Scan for the cell matching the given text and deliver its [X, Y] coordinate at center. 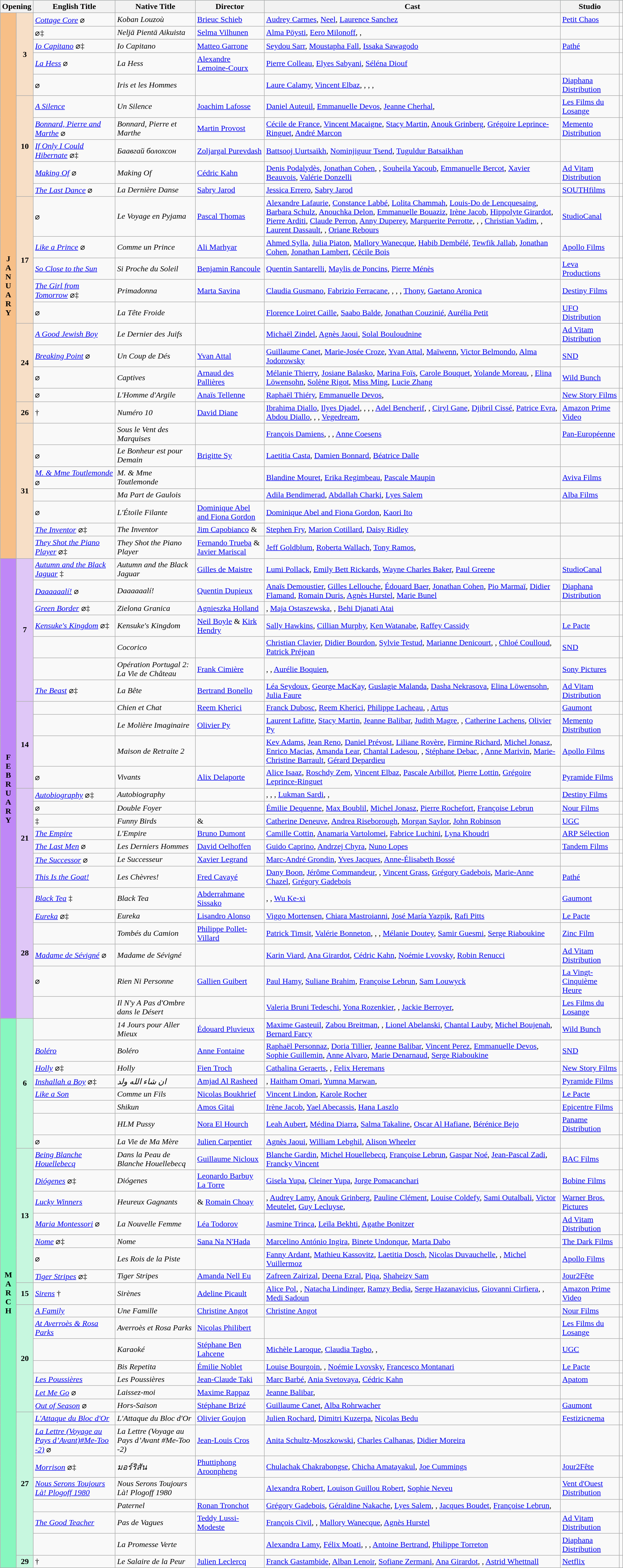
Marcelino António Ingira, Binete Undonque, Marta Dabo [412, 1241]
Brigitte Sy [230, 455]
Olivier Py [230, 725]
Gallien Guibert [230, 981]
Anaïs Demoustier, Gilles Lellouche, Édouard Baer, Jonathan Cohen, Pio Marmaï, Didier Flamand, Romain Duris, Agnès Hurstel, Marie Bunel [412, 591]
10 [25, 146]
Ahmed Sylla, Julia Piaton, Mallory Wanecque, Habib Dembélé, Tewfik Jallab, Jonathan Cohen, Jonathan Lambert, Cécile Bois [412, 247]
Adeline Picault [230, 1294]
They Shot the Piano Player ⌀‡ [75, 547]
The Successor ⌀ [75, 860]
Selma Vilhunen [230, 33]
17 [25, 260]
Florence Loiret Caille, Saabo Balde, Jonathan Couzinié, Aurélia Petit [412, 312]
La Lettre (Voyage au Pays d’Avant)#Me-Too -2) ⌀ [75, 1440]
7 [25, 630]
Averroès et Rosa Parks [155, 1328]
Numéro 10 [155, 412]
‡ [75, 821]
Eureka ⌀‡ [75, 916]
Cédric Kahn [230, 172]
28 [25, 953]
Frank Cimière [230, 669]
Anita Schultz-Moszkowski, Charles Calhanas, Didier Moreira [412, 1440]
L'Empire [155, 833]
The Empire [75, 833]
La Tête Froide [155, 312]
Making Of [155, 172]
Agnieszka Holland [230, 608]
Laetitia Casta, Damien Bonnard, Béatrice Dalle [412, 455]
Quentin Santarelli, Maylis de Poncins, Pierre Ménès [412, 269]
Out of Season ⌀ [75, 1406]
Reem Kherici [230, 708]
BAC Films [590, 1159]
A Family [75, 1311]
Émilie Dequenne, Max Boublil, Michel Jonasz, Pierre Rochefort, Françoise Lebrun [412, 808]
Morrison ⌀‡ [75, 1467]
Matteo Garrone [230, 46]
Cathalina Geraerts, , Felix Heremans [412, 1068]
Tombés du Camion [155, 933]
Cast [412, 7]
M. & Mme Toutlemonde [155, 477]
La Vingt-Cinquième Heure [590, 981]
François Civil, , Mallory Wanecque, Agnès Hurstel [412, 1523]
Pas de Vagues [155, 1523]
& [230, 821]
François Damiens, , , Anne Coesens [412, 434]
Madame de Sévigné ⌀ [75, 955]
Lucky Winners [75, 1202]
Amjad Al Rasheed [230, 1081]
Guillaume Canet, Alba Rohrwacher [412, 1406]
Holly ⌀‡ [75, 1068]
Quentin Dupieux [230, 591]
The Beast ⌀‡ [75, 690]
Jessica Errero, Sabry Jarod [412, 190]
Pierre Colleau, Elyes Sabyani, Séléna Diouf [412, 63]
La Promesse Verte [155, 1544]
Guillaume Nicloux [230, 1159]
MARCH [9, 1293]
Le Bonheur est pour Demain [155, 455]
Ronan Tronchot [230, 1505]
Karin Viard, Ana Girardot, Cédric Kahn, Noémie Lvovsky, Robin Renucci [412, 955]
Daaaaaalí! [155, 591]
Julien Carpentier [230, 1142]
Petit Chaos [590, 20]
20 [25, 1358]
& Romain Choay [230, 1202]
Seydou Sarr, Moustapha Fall, Issaka Sawagodo [412, 46]
Io Capitano [155, 46]
Le Successeur [155, 860]
Autumn and the Black Jaguar ‡ [75, 569]
Alice Pol, , Natacha Lindinger, Ramzy Bedia, Serge Hazanavicius, Giovanni Cirfiera, , Medi Sadoun [412, 1294]
Breaking Point ⌀ [75, 356]
Paul Hamy, Suliane Brahim, Françoise Lebrun, Sam Louwyck [412, 981]
Inshallah a Boy ⌀‡ [75, 1081]
This Is the Goat! [75, 877]
Laurent Lafitte, Stacy Martin, Jeanne Balibar, Judith Magre, , Catherine Lachens, Olivier Py [412, 725]
Funny Birds [155, 821]
Being Blanche Houellebecq [75, 1159]
Alexandra Robert, Louison Guillou Robert, Sophie Neveu [412, 1488]
Autumn and the Black Jaguar [155, 569]
Maison de Retraite 2 [155, 751]
Léa Seydoux, George MacKay, Guslagie Malanda, Dasha Nekrasova, Elina Löwensohn, Julia Faure [412, 690]
Julien Rochard, Dimitri Kuzerpa, Nicolas Bedu [412, 1418]
Jeanne Balibar, [412, 1392]
Autobiography ⌀‡ [75, 795]
, Maja Ostaszewska, , Behi Djanati Atai [412, 608]
Autobiography [155, 795]
La Lettre (Voyage au Pays d’Avant #Me-Too -2) [155, 1440]
Ma Part de Gaulois [155, 495]
Leah Aubert, Médina Diarra, Salma Takaline, Oscar Al Hafiane, Bérénice Bejo [412, 1124]
Jim Capobianco & [230, 530]
Jeff Goldblum, Roberta Wallach, Tony Ramos, [412, 547]
Warner Bros. Pictures [590, 1202]
M. & Mme Toutlemonde ⌀ [75, 477]
They Shot the Piano Player [155, 547]
Raphaël Thiéry, Emmanuelle Devos, [412, 395]
, Haitham Omari, Yumna Marwan, [412, 1081]
Director [230, 7]
Catherine Deneuve, Andrea Riseborough, Morgan Saylor, John Robinson [412, 821]
6 [25, 1083]
Stephen Fry, Marion Cotillard, Daisy Ridley [412, 530]
Bobine Films [590, 1180]
15 [25, 1294]
Iris et les Hommes [155, 85]
Il N'y A Pas d'Ombre dans le Désert [155, 1007]
Bruno Dumont [230, 833]
Marta Savina [230, 291]
Laissez-moi [155, 1392]
Bertrand Bonello [230, 690]
Heureux Gagnants [155, 1202]
Joachim Lafosse [230, 107]
Yvan Attal [230, 356]
SOUTHfilms [590, 190]
Io Capitano ⌀‡ [75, 46]
Nicolas Philibert [230, 1328]
Guido Caprino, Andrzej Chyra, Nuno Lopes [412, 846]
Benjamin Rancoule [230, 269]
Grégory Gadebois, Géraldine Nakache, Lyes Salem, , Jacques Boudet, Françoise Lebrun, [412, 1505]
Tandem Films [590, 846]
Un Silence [155, 107]
Alexandra Lamy, Félix Moati, , , Antoine Bertrand, Philippe Torreton [412, 1544]
Kensuke's Kingdom ⌀‡ [75, 626]
Tiger Stripes ⌀‡ [75, 1276]
La Hess [155, 63]
La Vie de Ma Mère [155, 1142]
La Nouvelle Femme [155, 1224]
Martin Provost [230, 129]
Opération Portugal 2: La Vie de Château [155, 669]
Sirens † [75, 1294]
Chien et Chat [155, 708]
Claudia Gusmano, Fabrizio Ferracane, , , , Thony, Gaetano Aronica [412, 291]
Nora El Hourch [230, 1124]
Fernando Trueba & Javier Mariscal [230, 547]
Blanche Gardin, Michel Houellebecq, Françoise Lebrun, Gaspar Noé, Jean-Pascal Zadi, Francky Vincent [412, 1159]
Sabry Jarod [230, 190]
ان شاء الله ولد [155, 1081]
Les Chèvres! [155, 877]
Phuttiphong Aroonpheng [230, 1467]
Franck Dubosc, Reem Kherici, Philippe Lacheau, , Artus [412, 708]
Amos Gitai [230, 1107]
Vivants [155, 777]
Bonnard, Pierre and Marthe ⌀ [75, 129]
Le Molière Imaginaire [155, 725]
Like a Prince ⌀ [75, 247]
Sirènes [155, 1294]
The Good Teacher [75, 1523]
Alma Pöysti, Eero Milonoff, , [412, 33]
Christian Clavier, Didier Bourdon, Sylvie Testud, Marianne Denicourt, , Chloé Coulloud, Patrick Préjean [412, 647]
Fred Cavayé [230, 877]
Anaïs Tellenne [230, 395]
Fien Troch [230, 1068]
Баавгай болохсон [155, 150]
Alba Films [590, 495]
Le Salaire de la Peur [155, 1561]
Epicentre Films [590, 1107]
Green Border ⌀‡ [75, 608]
Rien Ni Personne [155, 981]
La Bête [155, 690]
Diógenes ⌀‡ [75, 1180]
Like a Son [75, 1094]
Dominique Abel and Fiona Gordon [230, 512]
Daniel Auteuil, Emmanuelle Devos, Jeanne Cherhal, [412, 107]
Dans la Peau de Blanche Houellebecq [155, 1159]
Chulachak Chakrabongse, Chicha Amatayakul, Joe Cummings [412, 1467]
Les Derniers Hommes [155, 846]
Nome [155, 1241]
Kensuke's Kingdom [155, 626]
At Averroès & Rosa Parks [75, 1328]
Battsooj Uurtsaikh, Nominjiguur Tsend, Tuguldur Batsaikhan [412, 150]
13 [25, 1215]
HLM Pussy [155, 1124]
Bonnard, Pierre et Marthe [155, 129]
Louise Bourgoin, , Noémie Lvovsky, Francesco Montanari [412, 1367]
Aviva Films [590, 477]
Cottage Core ⌀ [75, 20]
Mélanie Thierry, Josiane Balasko, Marina Foïs, Carole Bouquet, Yolande Moreau, , Elina Löwensohn, Solène Rigot, Miss Ming, Lucie Zhang [412, 378]
26 [25, 412]
The Dark Films [590, 1241]
Marc Barbé, Ania Svetovaya, Cédric Kahn [412, 1379]
David Diane [230, 412]
Michaël Zindel, Agnès Jaoui, Solal Bouloudnine [412, 334]
Studio [590, 7]
Anne Fontaine [230, 1051]
Festizicnema [590, 1418]
, Audrey Lamy, Anouk Grinberg, Pauline Clément, Louise Coldefy, Sami Outalbali, Victor Meutelet, Guy Lecluyse, [412, 1202]
, , , Lukman Sardi, , [412, 795]
Maxime Rappaz [230, 1392]
Lisandro Alonso [230, 916]
Black Tea [155, 899]
Double Foyer [155, 808]
Vincent Lindon, Karole Rocher [412, 1094]
The Inventor ⌀‡ [75, 530]
Denis Podalydès, Jonathan Cohen, , Souheila Yacoub, Emmanuelle Bercot, Xavier Beauvois, Valérie Donzelli [412, 172]
Tiger Stripes [155, 1276]
Diógenes [155, 1180]
If Only I Could Hibernate ⌀‡ [75, 150]
Sana Na N'Hada [230, 1241]
Zoljargal Purevdash [230, 150]
Irène Jacob, Yael Abecassis, Hana Laszlo [412, 1107]
Teddy Lussi-Modeste [230, 1523]
Raphaël Personnaz, Doria Tillier, Jeanne Balibar, Vincent Perez, Emmanuelle Devos, Sophie Guillemin, Anne Alvaro, Marie Denarnaud, Serge Riaboukine [412, 1051]
Pascal Thomas [230, 216]
Valeria Bruni Tedeschi, Yona Rozenkier, , Jackie Berroyer, [412, 1007]
Jean-Louis Cros [230, 1440]
FEBRUARY [9, 788]
⌀‡ [75, 33]
Une Famille [155, 1311]
Fanny Ardant, Mathieu Kassovitz, Laetitia Dosch, Nicolas Duvauchelle, , Michel Vuillermoz [412, 1258]
Zafreen Zairizal, Deena Ezral, Piqa, Shaheizy Sam [412, 1276]
Léa Todorov [230, 1224]
Gisela Yupa, Cleiner Yupa, Jorge Pomacanchari [412, 1180]
Daaaaaalí! ⌀ [75, 591]
, , Aurélie Boquien, [412, 669]
Zielona Granica [155, 608]
Blandine Mouret, Erika Regimbeau, Pascale Maupin [412, 477]
The Girl from Tomorrow ⌀‡ [75, 291]
, , Wu Ke-xi [412, 899]
A Good Jewish Boy [75, 334]
Making Of ⌀ [75, 172]
Le Voyage en Pyjama [155, 216]
3 [25, 55]
A Silence [75, 107]
Adila Bendimerad, Abdallah Charki, Lyes Salem [412, 495]
Neljä Pientä Aikuista [155, 33]
Patrick Timsit, Valérie Bonneton, , , Mélanie Doutey, Samir Guesmi, Serge Riaboukine [412, 933]
L'Homme d'Argile [155, 395]
Native Title [155, 7]
Alice Isaaz, Roschdy Zem, Vincent Elbaz, Pascale Arbillot, Pierre Lottin, Grégoire Leprince-Ringuet [412, 777]
Audrey Carmes, Neel, Laurence Sanchez [412, 20]
Édouard Pluvieux [230, 1029]
Le Dernier des Juifs [155, 334]
Olivier Goujon [230, 1418]
Sous le Vent des Marquises [155, 434]
Sony Pictures [590, 669]
24 [25, 362]
Nome ⌀‡ [75, 1241]
Maria Montessori ⌀ [75, 1224]
L'Étoile Filante [155, 512]
Netflix [590, 1561]
The Last Men ⌀ [75, 846]
Si Proche du Soleil [155, 269]
Brieuc Schieb [230, 20]
Let Me Go ⌀ [75, 1392]
ARP Sélection [590, 833]
Maxime Gasteuil, Zabou Breitman, , Lionel Abelanski, Chantal Lauby, Michel Boujenah, Bernard Farcy [412, 1029]
UFO Distribution [590, 312]
Abderrahmane Sissako [230, 899]
Franck Gastambide, Alban Lenoir, Sofiane Zermani, Ana Girardot, , Astrid Whettnall [412, 1561]
Philippe Pollet-Villard [230, 933]
Xavier Legrand [230, 860]
Hors-Saison [155, 1406]
21 [25, 838]
Un Coup de Dés [155, 356]
JANUARY [9, 286]
La Dernière Danse [155, 190]
Camille Cottin, Anamaria Vartolomei, Fabrice Luchini, Lyna Khoudri [412, 833]
English Title [75, 7]
Marc-André Grondin, Yves Jacques, Anne-Élisabeth Bossé [412, 860]
La Hess ⌀ [75, 63]
Julien Leclercq [230, 1561]
Holly [155, 1068]
Eureka [155, 916]
14 Jours pour Aller Mieux [155, 1029]
Ali Marhyar [230, 247]
Captives [155, 378]
Cocorico [155, 647]
Émilie Noblet [230, 1367]
Michèle Laroque, Claudia Tagbo, , [412, 1350]
The Inventor [155, 530]
27 [25, 1483]
The Last Dance ⌀ [75, 190]
Cécile de France, Vincent Macaigne, Stacy Martin, Anouk Grinberg, Grégoire Leprince-Ringuet, André Marcon [412, 129]
David Oelhoffen [230, 846]
Stéphane Brizé [230, 1406]
Alix Delaporte [230, 777]
Jasmine Trinca, Leïla Bekhti, Agathe Bonitzer [412, 1224]
Les Rois de la Piste [155, 1258]
Dominique Abel and Fiona Gordon, Kaori Ito [412, 512]
Pan-Européenne [590, 434]
Stéphane Ben Lahcene [230, 1350]
Laure Calamy, Vincent Elbaz, , , , [412, 85]
Koban Louzoù [155, 20]
31 [25, 491]
Jean-Claude Taki [230, 1379]
29 [25, 1561]
Neil Boyle & Kirk Hendry [230, 626]
Apatom [590, 1379]
Karaoké [155, 1350]
Madame de Sévigné [155, 955]
Shikun [155, 1107]
Leva Productions [590, 269]
Arnaud des Pallières [230, 378]
Paname Distribution [590, 1124]
So Close to the Sun [75, 269]
14 [25, 745]
Lumi Pollack, Emily Bett Rickards, Wayne Charles Baker, Paul Greene [412, 569]
Comme un Prince [155, 247]
Dany Boon, Jérôme Commandeur, , Vincent Grass, Grégory Gadebois, Marie-Anne Chazel, Grégory Gadebois [412, 877]
Zinc Film [590, 933]
Bis Repetita [155, 1367]
Gilles de Maistre [230, 569]
Vent d'Ouest Distribution [590, 1488]
Viggo Mortensen, Chiara Mastroianni, José María Yazpik, Rafi Pitts [412, 916]
มอร์ริสัน [155, 1467]
Nicolas Boukhrief [230, 1094]
Opening [17, 7]
Leonardo Barbuy La Torre [230, 1180]
Primadonna [155, 291]
Comme un Fils [155, 1094]
Ibrahima Diallo, Ilyes Djadel, , , , Adel Bencherif, , Ciryl Gane, Djibril Cissé, Patrice Evra, Abdou Diallo, , , Vegedream, [412, 412]
Guillaume Canet, Marie-Josée Croze, Yvan Attal, Maïwenn, Victor Belmondo, Alma Jodorowsky [412, 356]
Amanda Nell Eu [230, 1276]
Paternel [155, 1505]
Alexandre Lemoine-Courx [230, 63]
Agnès Jaoui, William Lebghil, Alison Wheeler [412, 1142]
Black Tea ‡ [75, 899]
Sally Hawkins, Cillian Murphy, Ken Watanabe, Raffey Cassidy [412, 626]
